Return [x, y] of the center of cell containing provided text 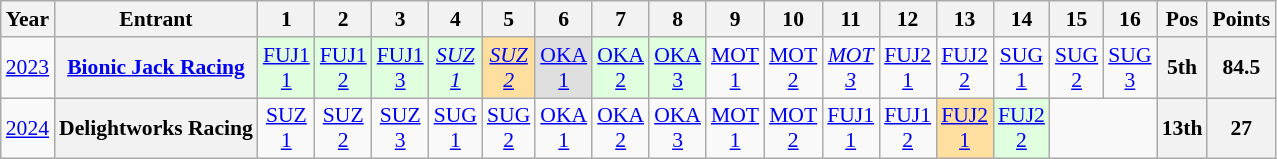
2023 [28, 68]
4 [456, 19]
MOT3 [850, 68]
11 [850, 19]
12 [908, 19]
SUZ3 [400, 128]
14 [1022, 19]
84.5 [1241, 68]
SUG3 [1130, 68]
13 [964, 19]
5 [508, 19]
Year [28, 19]
Points [1241, 19]
Pos [1182, 19]
Entrant [156, 19]
FUJ13 [400, 68]
16 [1130, 19]
1 [286, 19]
15 [1076, 19]
2024 [28, 128]
9 [735, 19]
7 [620, 19]
27 [1241, 128]
2 [344, 19]
6 [564, 19]
3 [400, 19]
8 [678, 19]
Bionic Jack Racing [156, 68]
5th [1182, 68]
13th [1182, 128]
Delightworks Racing [156, 128]
10 [793, 19]
